Return the (x, y) coordinate for the center point of the cell that contains the specified text.  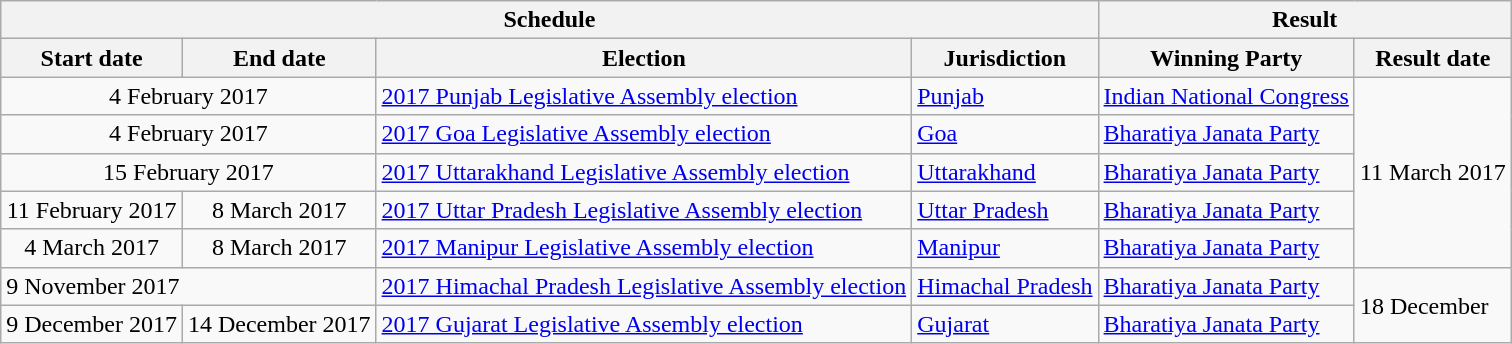
11 February 2017 (92, 210)
2017 Himachal Pradesh Legislative Assembly election (644, 286)
Schedule (550, 20)
9 December 2017 (92, 324)
2017 Gujarat Legislative Assembly election (644, 324)
2017 Uttar Pradesh Legislative Assembly election (644, 210)
Election (644, 58)
11 March 2017 (1432, 172)
18 December (1432, 305)
Result (1304, 20)
Manipur (1005, 248)
14 December 2017 (279, 324)
Winning Party (1226, 58)
Himachal Pradesh (1005, 286)
Gujarat (1005, 324)
15 February 2017 (188, 172)
4 March 2017 (92, 248)
Indian National Congress (1226, 96)
Result date (1432, 58)
2017 Punjab Legislative Assembly election (644, 96)
End date (279, 58)
Start date (92, 58)
2017 Manipur Legislative Assembly election (644, 248)
Uttarakhand (1005, 172)
9 November 2017 (188, 286)
Uttar Pradesh (1005, 210)
Goa (1005, 134)
Punjab (1005, 96)
2017 Uttarakhand Legislative Assembly election (644, 172)
Jurisdiction (1005, 58)
2017 Goa Legislative Assembly election (644, 134)
